Provide the (x, y) coordinate of the cell's center where the given text is located.  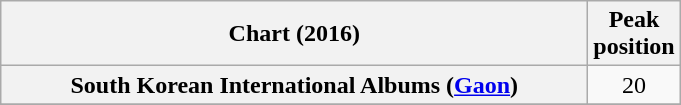
Peakposition (634, 34)
South Korean International Albums (Gaon) (294, 85)
Chart (2016) (294, 34)
20 (634, 85)
